Identify which cell holds the provided text, then report its [X, Y] central coordinate. 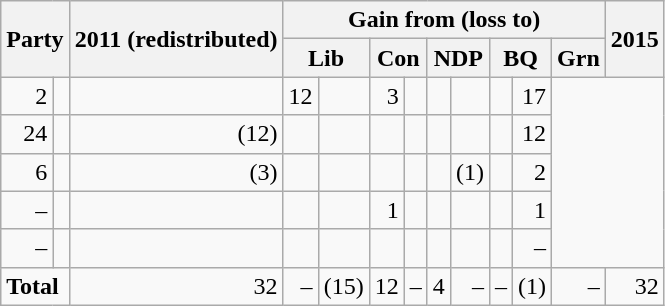
(15) [344, 286]
Con [398, 58]
17 [532, 96]
2011 (redistributed) [176, 39]
Total [35, 286]
6 [27, 172]
3 [386, 96]
Party [35, 39]
(3) [176, 172]
Grn [579, 58]
24 [27, 134]
NDP [458, 58]
Gain from (loss to) [444, 20]
2015 [634, 39]
BQ [520, 58]
4 [438, 286]
Lib [326, 58]
(12) [176, 134]
